Identify which cell holds the provided text, then report its [x, y] central coordinate. 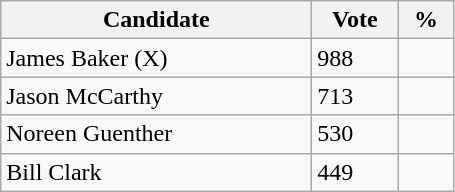
Bill Clark [156, 172]
% [426, 20]
James Baker (X) [156, 58]
Candidate [156, 20]
530 [355, 134]
Noreen Guenther [156, 134]
988 [355, 58]
713 [355, 96]
Vote [355, 20]
Jason McCarthy [156, 96]
449 [355, 172]
